Capture the cell that displays the provided text and extract its [x, y] central coordinate. 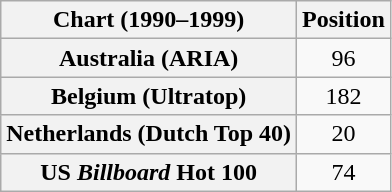
96 [344, 58]
Belgium (Ultratop) [149, 96]
182 [344, 96]
Position [344, 20]
74 [344, 172]
Netherlands (Dutch Top 40) [149, 134]
Chart (1990–1999) [149, 20]
20 [344, 134]
US Billboard Hot 100 [149, 172]
Australia (ARIA) [149, 58]
